Search for the cell housing the specified text and yield its [X, Y] center coordinate. 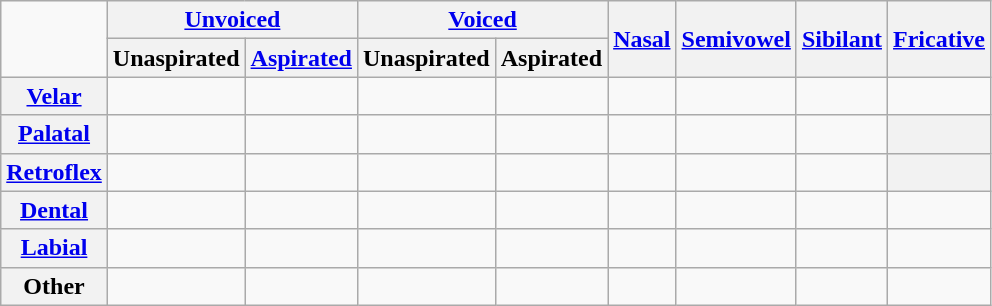
Nasal [642, 39]
Dental [54, 210]
Sibilant [842, 39]
Velar [54, 96]
Fricative [940, 39]
Unvoiced [232, 20]
Palatal [54, 134]
Voiced [482, 20]
Semivowel [736, 39]
Other [54, 286]
Labial [54, 248]
Retroflex [54, 172]
